Search for the cell housing the specified text and yield its [x, y] center coordinate. 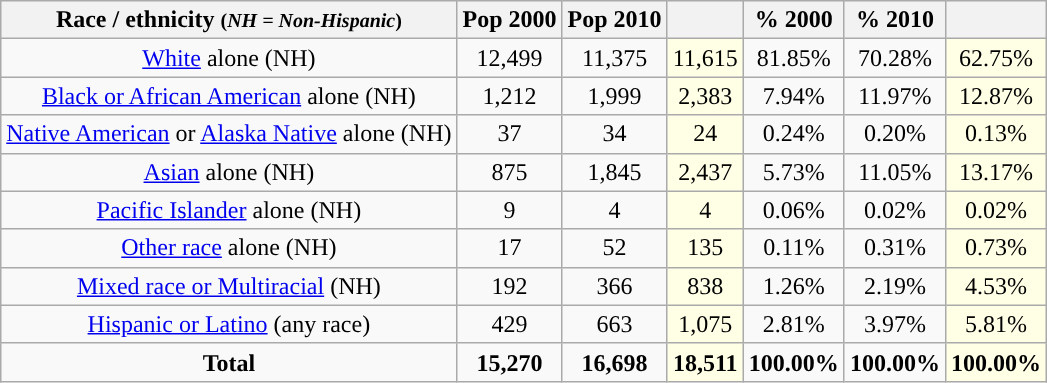
2,383 [705, 96]
34 [614, 134]
0.11% [794, 248]
0.31% [894, 248]
9 [510, 210]
2.19% [894, 286]
White alone (NH) [229, 58]
5.81% [996, 324]
7.94% [794, 96]
1.26% [794, 286]
2,437 [705, 172]
12,499 [510, 58]
875 [510, 172]
81.85% [794, 58]
11.97% [894, 96]
37 [510, 134]
18,511 [705, 362]
1,212 [510, 96]
429 [510, 324]
135 [705, 248]
366 [614, 286]
2.81% [794, 324]
0.13% [996, 134]
Total [229, 362]
5.73% [794, 172]
% 2000 [794, 20]
16,698 [614, 362]
24 [705, 134]
52 [614, 248]
Asian alone (NH) [229, 172]
0.24% [794, 134]
Pop 2000 [510, 20]
838 [705, 286]
Black or African American alone (NH) [229, 96]
0.20% [894, 134]
11.05% [894, 172]
11,375 [614, 58]
1,999 [614, 96]
Pacific Islander alone (NH) [229, 210]
1,845 [614, 172]
15,270 [510, 362]
1,075 [705, 324]
11,615 [705, 58]
0.73% [996, 248]
3.97% [894, 324]
12.87% [996, 96]
% 2010 [894, 20]
17 [510, 248]
192 [510, 286]
4.53% [996, 286]
Other race alone (NH) [229, 248]
13.17% [996, 172]
70.28% [894, 58]
Pop 2010 [614, 20]
663 [614, 324]
0.06% [794, 210]
62.75% [996, 58]
Mixed race or Multiracial (NH) [229, 286]
Hispanic or Latino (any race) [229, 324]
Race / ethnicity (NH = Non-Hispanic) [229, 20]
Native American or Alaska Native alone (NH) [229, 134]
